Find where the given text appears and provide that cell's center as (X, Y) coordinate. 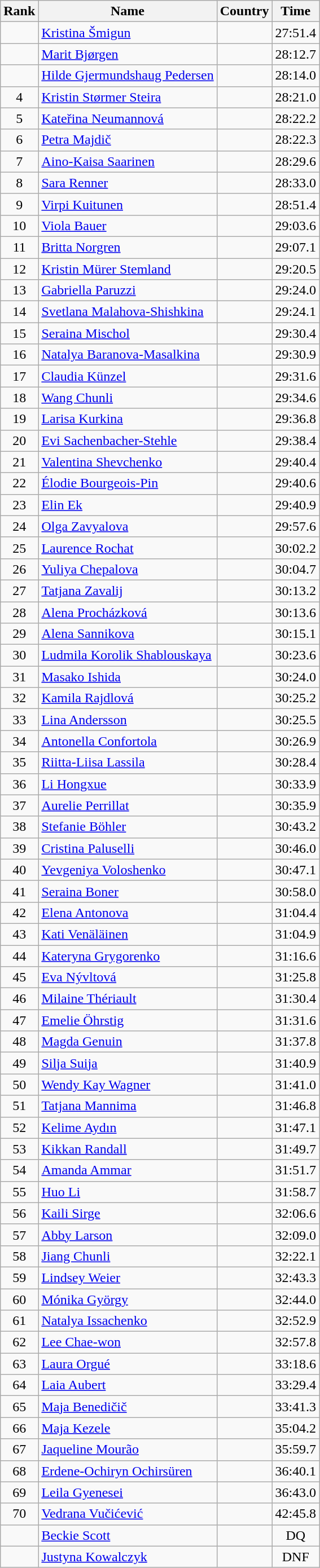
Silja Suija (128, 1063)
40 (19, 870)
31:47.1 (296, 1127)
55 (19, 1192)
29:07.1 (296, 247)
Alena Procházková (128, 612)
31:16.6 (296, 956)
Yuliya Chepalova (128, 569)
Erdene-Ochiryn Ochirsüren (128, 1471)
Yevgeniya Voloshenko (128, 870)
30:33.9 (296, 784)
Evi Sachenbacher-Stehle (128, 441)
28:51.4 (296, 204)
Jaqueline Mourão (128, 1450)
Mónika György (128, 1299)
61 (19, 1321)
17 (19, 376)
29:40.6 (296, 483)
Laura Orgué (128, 1364)
27:51.4 (296, 33)
29:24.0 (296, 290)
36 (19, 784)
11 (19, 247)
38 (19, 827)
Claudia Künzel (128, 376)
42:45.8 (296, 1514)
32:43.3 (296, 1278)
46 (19, 999)
29:24.1 (296, 312)
29:57.6 (296, 526)
4 (19, 97)
29 (19, 634)
7 (19, 161)
Kristina Šmigun (128, 33)
32:06.6 (296, 1213)
33:29.4 (296, 1385)
Lee Chae-won (128, 1342)
27 (19, 591)
49 (19, 1063)
Marit Bjørgen (128, 54)
Vedrana Vučićević (128, 1514)
54 (19, 1170)
29:34.6 (296, 398)
29:40.9 (296, 505)
Huo Li (128, 1192)
Wendy Kay Wagner (128, 1085)
28:12.7 (296, 54)
Name (128, 11)
Britta Norgren (128, 247)
29:03.6 (296, 226)
Riitta-Liisa Lassila (128, 763)
30:02.2 (296, 548)
15 (19, 333)
30:28.4 (296, 763)
43 (19, 934)
29:20.5 (296, 269)
31:30.4 (296, 999)
33:41.3 (296, 1407)
52 (19, 1127)
42 (19, 913)
Kati Venäläinen (128, 934)
8 (19, 183)
29:30.4 (296, 333)
Olga Zavyalova (128, 526)
64 (19, 1385)
33 (19, 720)
Maja Benedičič (128, 1407)
Li Hongxue (128, 784)
29:40.4 (296, 462)
Antonella Confortola (128, 741)
Petra Majdič (128, 140)
Valentina Shevchenko (128, 462)
5 (19, 118)
Seraina Boner (128, 891)
Ludmila Korolik Shablouskaya (128, 655)
47 (19, 1020)
31:31.6 (296, 1020)
28:33.0 (296, 183)
30:25.5 (296, 720)
9 (19, 204)
Kelime Aydın (128, 1127)
35 (19, 763)
Virpi Kuitunen (128, 204)
59 (19, 1278)
Lindsey Weier (128, 1278)
Elena Antonova (128, 913)
Elin Ek (128, 505)
39 (19, 848)
35:04.2 (296, 1428)
Eva Nývltová (128, 977)
28:14.0 (296, 76)
30:26.9 (296, 741)
Larisa Kurkina (128, 419)
Emelie Öhrstig (128, 1020)
30:24.0 (296, 677)
35:59.7 (296, 1450)
30:13.2 (296, 591)
31:04.4 (296, 913)
36:43.0 (296, 1492)
Kaili Sirge (128, 1213)
Beckie Scott (128, 1535)
Élodie Bourgeois-Pin (128, 483)
Seraina Mischol (128, 333)
Gabriella Paruzzi (128, 290)
Cristina Paluselli (128, 848)
6 (19, 140)
Abby Larson (128, 1235)
Amanda Ammar (128, 1170)
69 (19, 1492)
Laurence Rochat (128, 548)
Sara Renner (128, 183)
32:57.8 (296, 1342)
Natalya Baranova-Masalkina (128, 355)
DQ (296, 1535)
20 (19, 441)
Milaine Thériault (128, 999)
62 (19, 1342)
Kikkan Randall (128, 1149)
31 (19, 677)
29:38.4 (296, 441)
65 (19, 1407)
36:40.1 (296, 1471)
Svetlana Malahova-Shishkina (128, 312)
Alena Sannikova (128, 634)
14 (19, 312)
30:58.0 (296, 891)
56 (19, 1213)
68 (19, 1471)
31:46.8 (296, 1106)
Masako Ishida (128, 677)
34 (19, 741)
Country (244, 11)
Maja Kezele (128, 1428)
Tatjana Mannima (128, 1106)
30:23.6 (296, 655)
32:22.1 (296, 1256)
70 (19, 1514)
41 (19, 891)
45 (19, 977)
33:18.6 (296, 1364)
31:58.7 (296, 1192)
Kateřina Neumannová (128, 118)
30:43.2 (296, 827)
31:37.8 (296, 1042)
Natalya Issachenko (128, 1321)
30:15.1 (296, 634)
44 (19, 956)
31:40.9 (296, 1063)
26 (19, 569)
23 (19, 505)
Laia Aubert (128, 1385)
18 (19, 398)
12 (19, 269)
28:21.0 (296, 97)
Kristin Mürer Stemland (128, 269)
29:36.8 (296, 419)
22 (19, 483)
32:44.0 (296, 1299)
51 (19, 1106)
30:35.9 (296, 805)
32:09.0 (296, 1235)
30:13.6 (296, 612)
Kamila Rajdlová (128, 698)
28:22.2 (296, 118)
10 (19, 226)
Time (296, 11)
Rank (19, 11)
60 (19, 1299)
32 (19, 698)
Kristin Størmer Steira (128, 97)
32:52.9 (296, 1321)
16 (19, 355)
31:41.0 (296, 1085)
29:31.6 (296, 376)
19 (19, 419)
Kateryna Grygorenko (128, 956)
24 (19, 526)
28 (19, 612)
53 (19, 1149)
Aino-Kaisa Saarinen (128, 161)
Lina Andersson (128, 720)
30:04.7 (296, 569)
31:04.9 (296, 934)
31:51.7 (296, 1170)
31:25.8 (296, 977)
58 (19, 1256)
30:46.0 (296, 848)
Tatjana Zavalij (128, 591)
Hilde Gjermundshaug Pedersen (128, 76)
28:29.6 (296, 161)
Aurelie Perrillat (128, 805)
28:22.3 (296, 140)
29:30.9 (296, 355)
48 (19, 1042)
30 (19, 655)
Wang Chunli (128, 398)
13 (19, 290)
25 (19, 548)
30:47.1 (296, 870)
DNF (296, 1557)
31:49.7 (296, 1149)
37 (19, 805)
50 (19, 1085)
Leila Gyenesei (128, 1492)
57 (19, 1235)
Viola Bauer (128, 226)
30:25.2 (296, 698)
21 (19, 462)
Jiang Chunli (128, 1256)
63 (19, 1364)
Stefanie Böhler (128, 827)
67 (19, 1450)
Magda Genuin (128, 1042)
Justyna Kowalczyk (128, 1557)
66 (19, 1428)
